Return the (x, y) coordinate for the center point of the cell that contains the specified text.  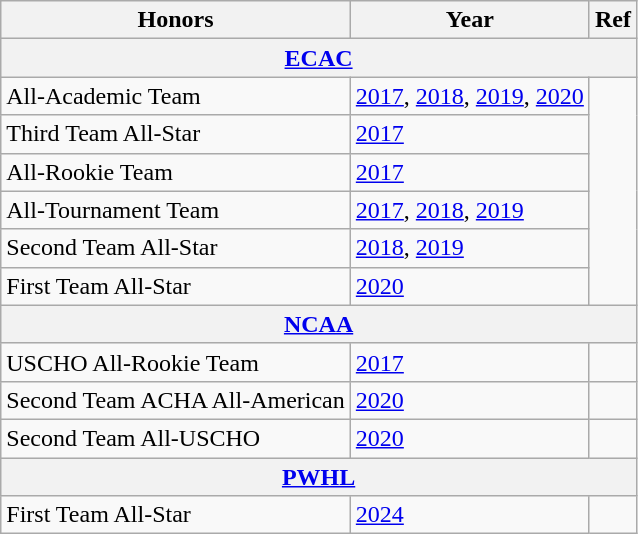
2024 (470, 515)
Year (470, 20)
Ref (612, 20)
2018, 2019 (470, 248)
All-Academic Team (176, 96)
PWHL (319, 477)
ECAC (319, 58)
2017, 2018, 2019 (470, 210)
Second Team ACHA All-American (176, 400)
All-Tournament Team (176, 210)
USCHO All-Rookie Team (176, 362)
Second Team All-USCHO (176, 438)
NCAA (319, 324)
Third Team All-Star (176, 134)
Second Team All-Star (176, 248)
2017, 2018, 2019, 2020 (470, 96)
All-Rookie Team (176, 172)
Honors (176, 20)
